Output the [X, Y] coordinate of the center of the cell containing the given text.  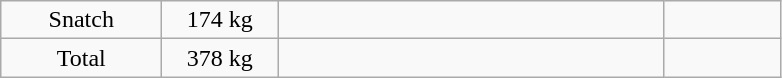
Snatch [82, 20]
Total [82, 58]
378 kg [220, 58]
174 kg [220, 20]
